Extract the [x, y] coordinate from the center of the cell holding the provided text.  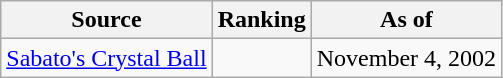
As of [406, 20]
Source [106, 20]
Ranking [262, 20]
Sabato's Crystal Ball [106, 58]
November 4, 2002 [406, 58]
